Locate the cell with the specified text and output its (X, Y) center coordinate. 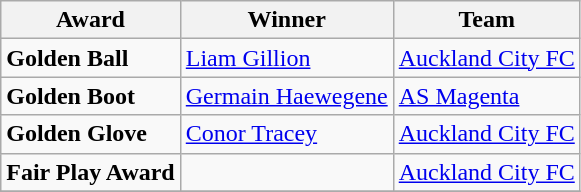
Fair Play Award (91, 172)
Team (486, 20)
Liam Gillion (286, 58)
Golden Boot (91, 96)
Winner (286, 20)
Award (91, 20)
AS Magenta (486, 96)
Conor Tracey (286, 134)
Golden Ball (91, 58)
Germain Haewegene (286, 96)
Golden Glove (91, 134)
